Detect which cell encompasses the target text, then output its [X, Y] center coordinate. 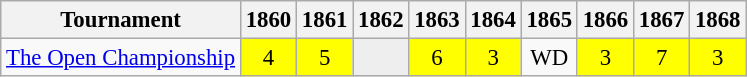
1862 [381, 20]
7 [661, 58]
4 [268, 58]
1866 [605, 20]
Tournament [121, 20]
The Open Championship [121, 58]
1863 [437, 20]
WD [549, 58]
5 [325, 58]
1867 [661, 20]
1860 [268, 20]
1861 [325, 20]
6 [437, 58]
1865 [549, 20]
1864 [493, 20]
1868 [718, 20]
